Return the [X, Y] coordinate for the center point of the cell that contains the specified text.  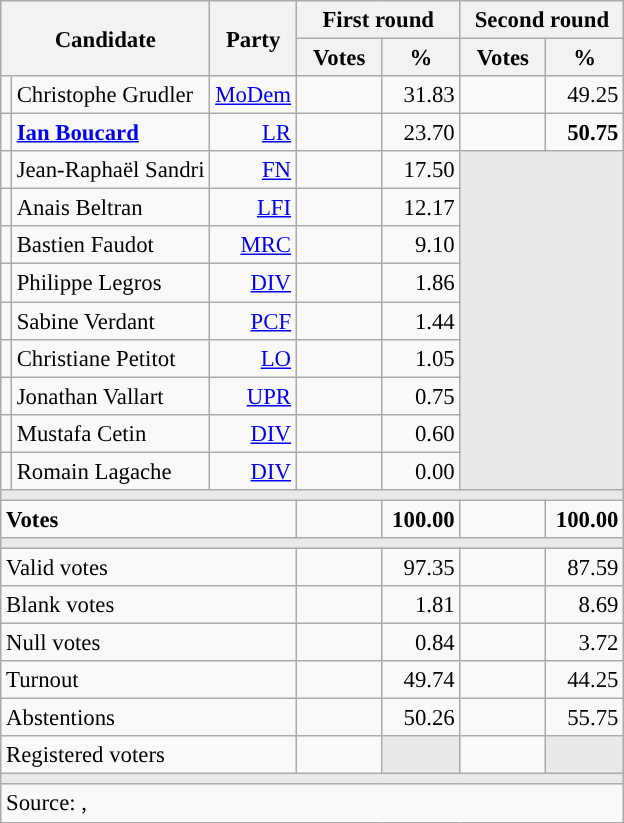
FN [254, 170]
Valid votes [149, 567]
50.26 [421, 718]
Anais Beltran [110, 208]
0.00 [421, 471]
1.05 [421, 358]
PCF [254, 321]
Turnout [149, 680]
LFI [254, 208]
MoDem [254, 95]
17.50 [421, 170]
Mustafa Cetin [110, 433]
0.84 [421, 643]
49.25 [585, 95]
9.10 [421, 245]
50.75 [585, 133]
Source: , [312, 804]
23.70 [421, 133]
8.69 [585, 605]
Jean-Raphaël Sandri [110, 170]
Jonathan Vallart [110, 396]
1.81 [421, 605]
MRC [254, 245]
Christophe Grudler [110, 95]
0.75 [421, 396]
31.83 [421, 95]
Null votes [149, 643]
55.75 [585, 718]
Ian Boucard [110, 133]
1.86 [421, 283]
LR [254, 133]
UPR [254, 396]
Romain Lagache [110, 471]
Party [254, 38]
1.44 [421, 321]
Abstentions [149, 718]
Bastien Faudot [110, 245]
Christiane Petitot [110, 358]
First round [378, 20]
3.72 [585, 643]
Candidate [106, 38]
12.17 [421, 208]
Second round [542, 20]
Blank votes [149, 605]
Sabine Verdant [110, 321]
Registered voters [149, 755]
87.59 [585, 567]
49.74 [421, 680]
LO [254, 358]
Philippe Legros [110, 283]
97.35 [421, 567]
44.25 [585, 680]
0.60 [421, 433]
